For the text-containing cell, return its midpoint in [x, y] coordinate format. 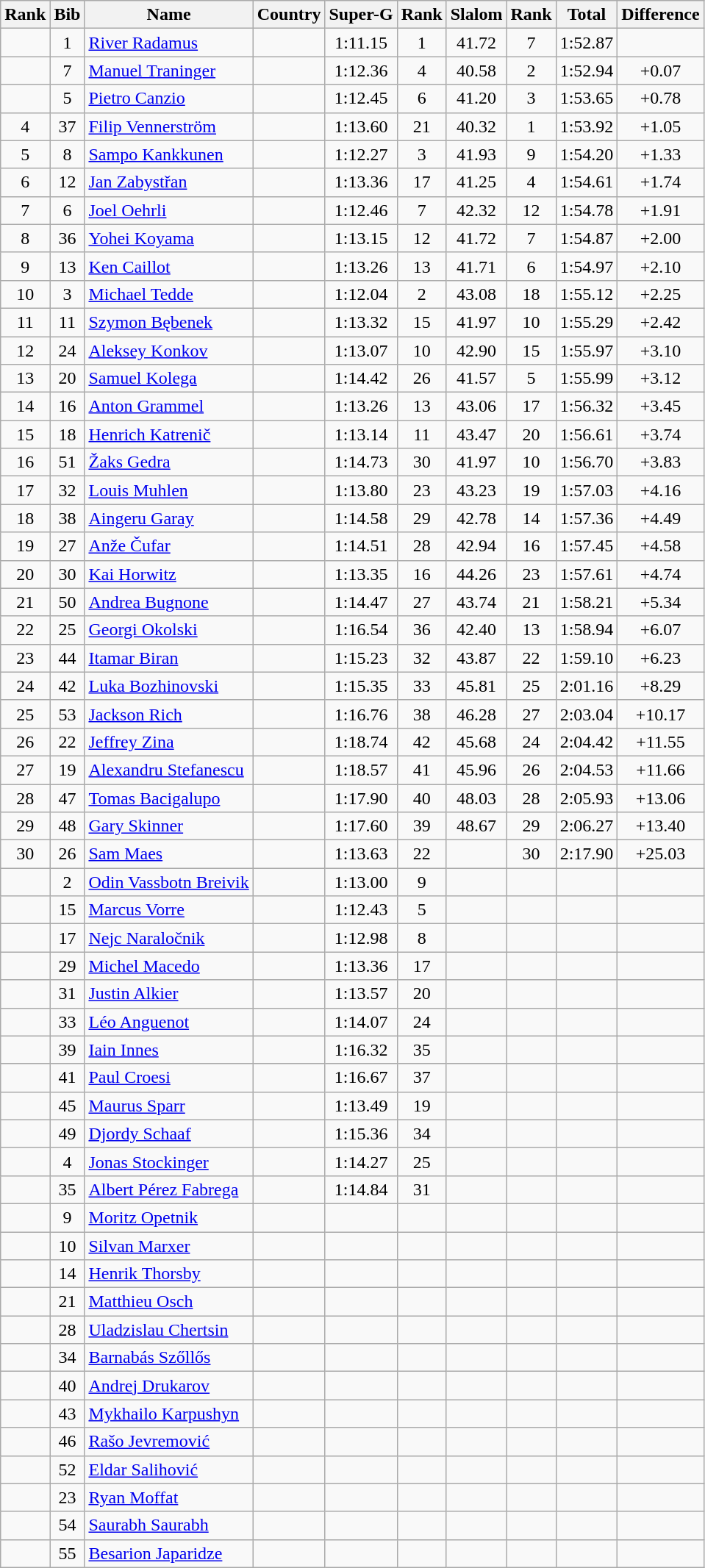
1:15.23 [361, 658]
Joel Oehrli [169, 210]
Szymon Bębenek [169, 322]
Marcus Vorre [169, 910]
54 [68, 1525]
45.68 [476, 742]
1:55.99 [587, 379]
Super-G [361, 15]
52 [68, 1469]
Anton Grammel [169, 407]
Justin Alkier [169, 994]
1:54.78 [587, 210]
+0.07 [660, 71]
+1.05 [660, 126]
1:52.87 [587, 43]
+1.33 [660, 154]
1:16.32 [361, 1050]
Henrich Katrenič [169, 434]
1:13.63 [361, 854]
44.26 [476, 574]
+2.00 [660, 238]
Luka Bozhinovski [169, 686]
1:57.36 [587, 518]
43.23 [476, 490]
Silvan Marxer [169, 1246]
+3.83 [660, 462]
1:13.14 [361, 434]
Andrea Bugnone [169, 602]
+1.74 [660, 182]
2:04.53 [587, 770]
1:12.45 [361, 99]
43.74 [476, 602]
Léo Anguenot [169, 1022]
Gary Skinner [169, 826]
1:13.32 [361, 322]
Country [289, 15]
Maurus Sparr [169, 1106]
1:54.97 [587, 266]
+13.40 [660, 826]
1:14.42 [361, 379]
Samuel Kolega [169, 379]
Sampo Kankkunen [169, 154]
Alexandru Stefanescu [169, 770]
2:01.16 [587, 686]
1:53.65 [587, 99]
Matthieu Osch [169, 1302]
Henrik Thorsby [169, 1274]
42.94 [476, 546]
42.78 [476, 518]
43 [68, 1414]
2:05.93 [587, 798]
Saurabh Saurabh [169, 1525]
1:57.61 [587, 574]
1:14.84 [361, 1189]
1:12.04 [361, 294]
43.87 [476, 658]
Besarion Japaridze [169, 1553]
1:16.54 [361, 630]
+0.78 [660, 99]
Jonas Stockinger [169, 1161]
+3.12 [660, 379]
1:11.15 [361, 43]
1:13.15 [361, 238]
Name [169, 15]
46.28 [476, 714]
47 [68, 798]
Itamar Biran [169, 658]
+3.10 [660, 351]
Anže Čufar [169, 546]
48.67 [476, 826]
Total [587, 15]
1:58.94 [587, 630]
41.25 [476, 182]
Bib [68, 15]
1:12.43 [361, 910]
Žaks Gedra [169, 462]
+4.49 [660, 518]
41.93 [476, 154]
1:56.61 [587, 434]
Michel Macedo [169, 966]
+11.66 [660, 770]
42.32 [476, 210]
Uladzislau Chertsin [169, 1330]
Paul Croesi [169, 1078]
Georgi Okolski [169, 630]
46 [68, 1442]
Odin Vassbotn Breivik [169, 882]
1:15.35 [361, 686]
Moritz Opetnik [169, 1217]
+3.74 [660, 434]
Tomas Bacigalupo [169, 798]
Louis Muhlen [169, 490]
+8.29 [660, 686]
40.58 [476, 71]
1:54.20 [587, 154]
43.08 [476, 294]
Manuel Traninger [169, 71]
1:13.07 [361, 351]
2:03.04 [587, 714]
Jan Zabystřan [169, 182]
1:14.73 [361, 462]
49 [68, 1134]
+25.03 [660, 854]
1:14.07 [361, 1022]
1:55.97 [587, 351]
1:13.49 [361, 1106]
1:56.70 [587, 462]
+1.91 [660, 210]
2:06.27 [587, 826]
1:13.35 [361, 574]
Barnabás Szőllős [169, 1358]
42.90 [476, 351]
Ryan Moffat [169, 1497]
Iain Innes [169, 1050]
45.81 [476, 686]
Pietro Canzio [169, 99]
Nejc Naraločnik [169, 938]
1:55.12 [587, 294]
Jackson Rich [169, 714]
48 [68, 826]
Jeffrey Zina [169, 742]
+11.55 [660, 742]
45 [68, 1106]
1:13.00 [361, 882]
1:57.45 [587, 546]
Ken Caillot [169, 266]
Aleksey Konkov [169, 351]
1:16.76 [361, 714]
1:12.98 [361, 938]
40.32 [476, 126]
43.06 [476, 407]
1:17.60 [361, 826]
Andrej Drukarov [169, 1386]
1:13.80 [361, 490]
Djordy Schaaf [169, 1134]
1:59.10 [587, 658]
1:52.94 [587, 71]
43.47 [476, 434]
+4.58 [660, 546]
1:13.57 [361, 994]
1:53.92 [587, 126]
41.71 [476, 266]
Mykhailo Karpushyn [169, 1414]
1:54.61 [587, 182]
Kai Horwitz [169, 574]
1:12.36 [361, 71]
Aingeru Garay [169, 518]
+10.17 [660, 714]
Sam Maes [169, 854]
1:55.29 [587, 322]
1:15.36 [361, 1134]
+4.74 [660, 574]
1:12.46 [361, 210]
+2.42 [660, 322]
+6.23 [660, 658]
2:17.90 [587, 854]
1:14.27 [361, 1161]
+6.07 [660, 630]
River Radamus [169, 43]
1:13.60 [361, 126]
1:18.57 [361, 770]
Eldar Salihović [169, 1469]
Difference [660, 15]
Rašo Jevremović [169, 1442]
+4.16 [660, 490]
Albert Pérez Fabrega [169, 1189]
55 [68, 1553]
53 [68, 714]
1:14.51 [361, 546]
1:18.74 [361, 742]
1:16.67 [361, 1078]
1:58.21 [587, 602]
45.96 [476, 770]
1:57.03 [587, 490]
41.57 [476, 379]
1:14.58 [361, 518]
+13.06 [660, 798]
1:54.87 [587, 238]
1:14.47 [361, 602]
1:12.27 [361, 154]
51 [68, 462]
Slalom [476, 15]
Filip Vennerström [169, 126]
48.03 [476, 798]
1:17.90 [361, 798]
50 [68, 602]
1:56.32 [587, 407]
+2.10 [660, 266]
+3.45 [660, 407]
42.40 [476, 630]
Michael Tedde [169, 294]
+2.25 [660, 294]
41.20 [476, 99]
+5.34 [660, 602]
Yohei Koyama [169, 238]
2:04.42 [587, 742]
44 [68, 658]
